Provide the [X, Y] coordinate of the cell's center where the given text is located.  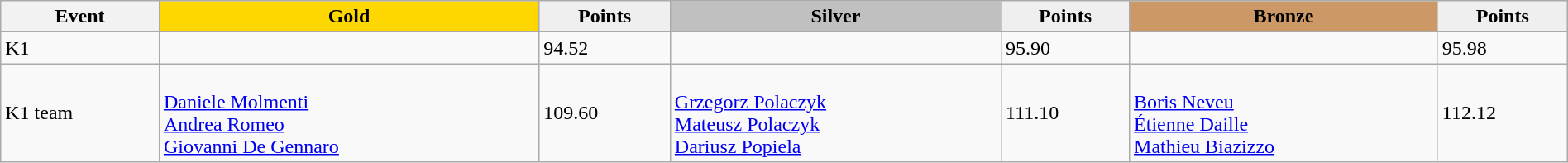
Daniele MolmentiAndrea RomeoGiovanni De Gennaro [349, 113]
95.90 [1065, 48]
K1 team [80, 113]
111.10 [1065, 113]
Gold [349, 17]
Event [80, 17]
Boris NeveuÉtienne DailleMathieu Biazizzo [1284, 113]
Bronze [1284, 17]
109.60 [605, 113]
112.12 [1502, 113]
94.52 [605, 48]
95.98 [1502, 48]
Grzegorz PolaczykMateusz PolaczykDariusz Popiela [835, 113]
K1 [80, 48]
Silver [835, 17]
